Capture the cell that displays the provided text and extract its (X, Y) central coordinate. 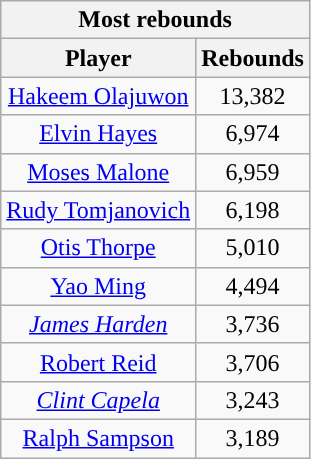
3,706 (253, 362)
Hakeem Olajuwon (98, 96)
Rudy Tomjanovich (98, 210)
Yao Ming (98, 286)
3,243 (253, 400)
Ralph Sampson (98, 438)
4,494 (253, 286)
Elvin Hayes (98, 134)
6,198 (253, 210)
6,959 (253, 172)
Otis Thorpe (98, 248)
Player (98, 58)
5,010 (253, 248)
Robert Reid (98, 362)
6,974 (253, 134)
Clint Capela (98, 400)
Moses Malone (98, 172)
3,736 (253, 324)
3,189 (253, 438)
Rebounds (253, 58)
13,382 (253, 96)
James Harden (98, 324)
Most rebounds (156, 20)
